Scan for the cell matching the given text and deliver its [X, Y] coordinate at center. 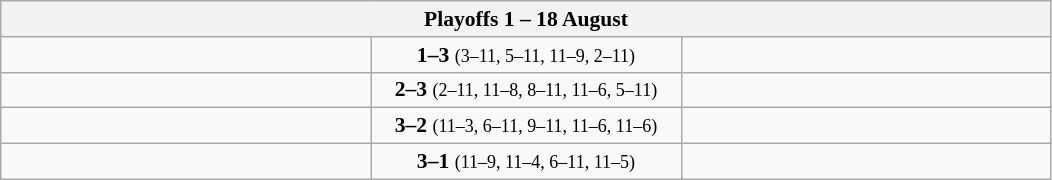
3–2 (11–3, 6–11, 9–11, 11–6, 11–6) [526, 126]
3–1 (11–9, 11–4, 6–11, 11–5) [526, 162]
1–3 (3–11, 5–11, 11–9, 2–11) [526, 55]
2–3 (2–11, 11–8, 8–11, 11–6, 5–11) [526, 90]
Playoffs 1 – 18 August [526, 19]
